Scan for the cell matching the given text and deliver its [x, y] coordinate at center. 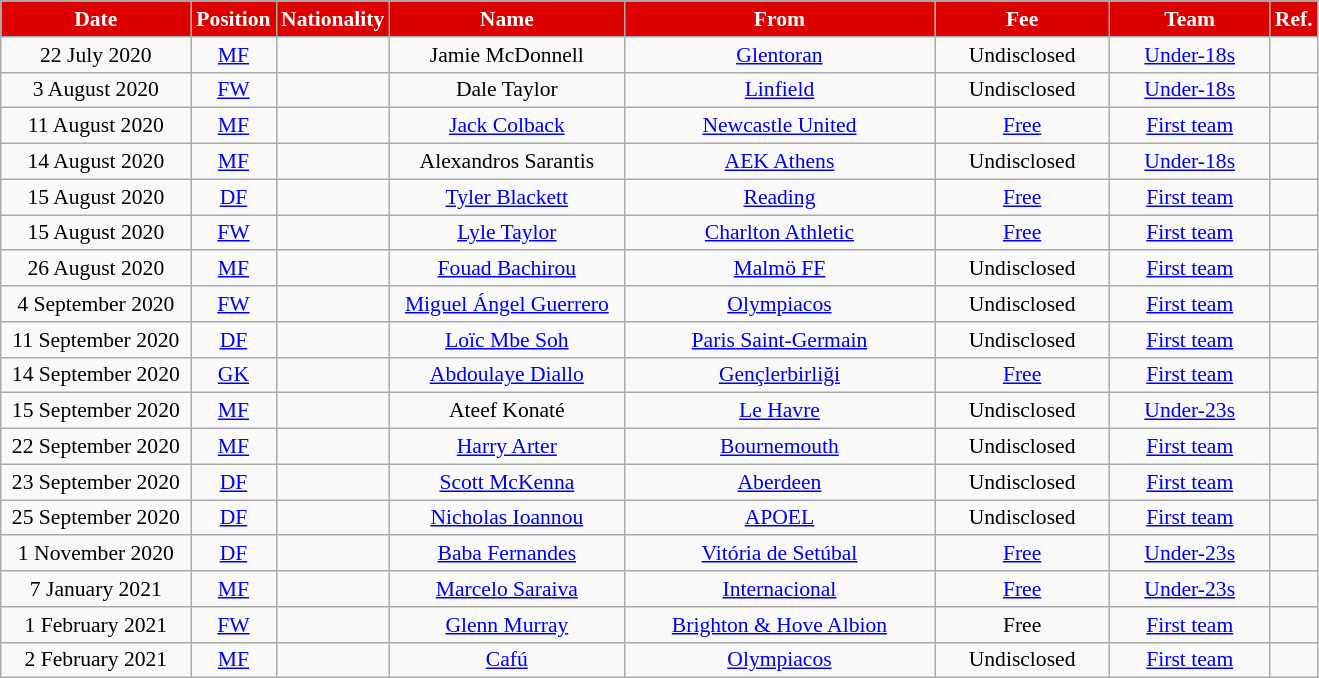
Vitória de Setúbal [779, 554]
Team [1190, 19]
2 February 2021 [96, 660]
Ref. [1294, 19]
Name [506, 19]
Baba Fernandes [506, 554]
1 November 2020 [96, 554]
Gençlerbirliği [779, 375]
26 August 2020 [96, 269]
7 January 2021 [96, 589]
From [779, 19]
Reading [779, 197]
Tyler Blackett [506, 197]
APOEL [779, 518]
Jack Colback [506, 126]
Miguel Ángel Guerrero [506, 304]
3 August 2020 [96, 90]
Nationality [332, 19]
Loïc Mbe Soh [506, 340]
Charlton Athletic [779, 233]
Aberdeen [779, 482]
11 September 2020 [96, 340]
Alexandros Sarantis [506, 162]
Date [96, 19]
Jamie McDonnell [506, 55]
Dale Taylor [506, 90]
Newcastle United [779, 126]
14 September 2020 [96, 375]
4 September 2020 [96, 304]
Bournemouth [779, 447]
Lyle Taylor [506, 233]
Marcelo Saraiva [506, 589]
Fee [1022, 19]
AEK Athens [779, 162]
1 February 2021 [96, 625]
Glenn Murray [506, 625]
25 September 2020 [96, 518]
Fouad Bachirou [506, 269]
22 September 2020 [96, 447]
Position [234, 19]
15 September 2020 [96, 411]
Malmö FF [779, 269]
Brighton & Hove Albion [779, 625]
Internacional [779, 589]
GK [234, 375]
11 August 2020 [96, 126]
Linfield [779, 90]
Cafú [506, 660]
Harry Arter [506, 447]
Nicholas Ioannou [506, 518]
14 August 2020 [96, 162]
Ateef Konaté [506, 411]
22 July 2020 [96, 55]
Le Havre [779, 411]
Glentoran [779, 55]
23 September 2020 [96, 482]
Scott McKenna [506, 482]
Paris Saint-Germain [779, 340]
Abdoulaye Diallo [506, 375]
